Capture the cell that displays the provided text and extract its (x, y) central coordinate. 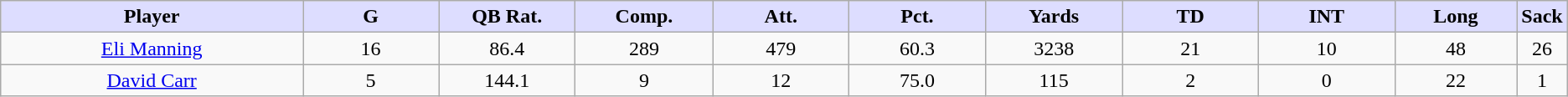
Eli Manning (152, 48)
G (371, 17)
48 (1456, 48)
Long (1456, 17)
12 (781, 80)
289 (644, 48)
22 (1456, 80)
2 (1190, 80)
5 (371, 80)
115 (1054, 80)
144.1 (508, 80)
Player (152, 17)
Pct. (918, 17)
Sack (1543, 17)
86.4 (508, 48)
21 (1190, 48)
INT (1327, 17)
David Carr (152, 80)
479 (781, 48)
0 (1327, 80)
60.3 (918, 48)
Comp. (644, 17)
1 (1543, 80)
TD (1190, 17)
16 (371, 48)
26 (1543, 48)
75.0 (918, 80)
QB Rat. (508, 17)
Att. (781, 17)
9 (644, 80)
Yards (1054, 17)
10 (1327, 48)
3238 (1054, 48)
